Extract the [x, y] coordinate from the center of the cell holding the provided text.  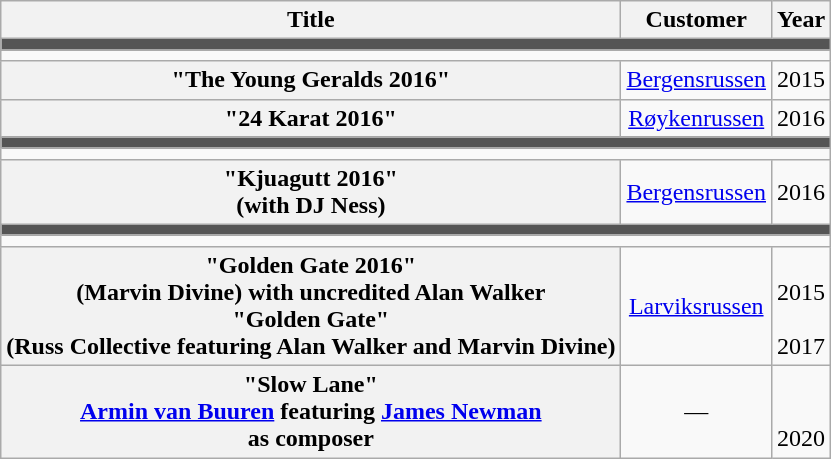
"Golden Gate 2016"(Marvin Divine) with uncredited Alan Walker"Golden Gate"(Russ Collective featuring Alan Walker and Marvin Divine) [311, 306]
Customer [696, 20]
"The Young Geralds 2016" [311, 80]
"24 Karat 2016" [311, 118]
2015 2017 [802, 306]
"Slow Lane"Armin van Buuren featuring James Newmanas composer [311, 411]
Larviksrussen [696, 306]
2015 [802, 80]
Røykenrussen [696, 118]
"Kjuagutt 2016"(with DJ Ness) [311, 192]
Title [311, 20]
— [696, 411]
Year [802, 20]
2020 [802, 411]
